Detect which cell encompasses the target text, then output its (x, y) center coordinate. 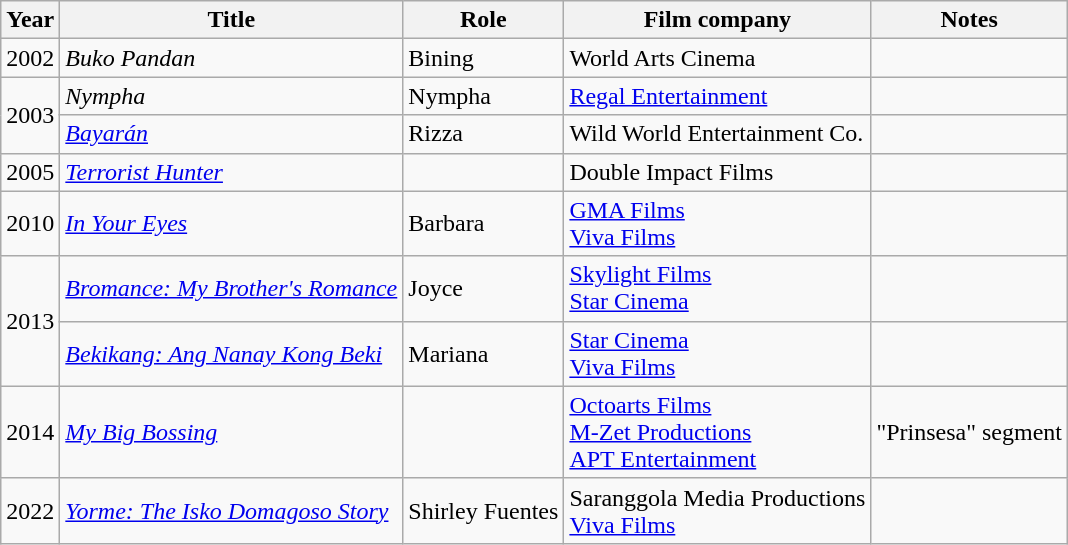
2022 (30, 510)
In Your Eyes (232, 224)
Notes (970, 20)
2002 (30, 58)
Bining (484, 58)
Yorme: The Isko Domagoso Story (232, 510)
2005 (30, 172)
Rizza (484, 134)
Octoarts FilmsM-Zet ProductionsAPT Entertainment (718, 432)
Title (232, 20)
Barbara (484, 224)
2013 (30, 321)
Bayarán (232, 134)
Bromance: My Brother's Romance (232, 288)
Mariana (484, 354)
Bekikang: Ang Nanay Kong Beki (232, 354)
2003 (30, 115)
Star CinemaViva Films (718, 354)
World Arts Cinema (718, 58)
Joyce (484, 288)
"Prinsesa" segment (970, 432)
Film company (718, 20)
Buko Pandan (232, 58)
Terrorist Hunter (232, 172)
GMA FilmsViva Films (718, 224)
Skylight FilmsStar Cinema (718, 288)
2010 (30, 224)
My Big Bossing (232, 432)
Shirley Fuentes (484, 510)
Wild World Entertainment Co. (718, 134)
Saranggola Media ProductionsViva Films (718, 510)
2014 (30, 432)
Year (30, 20)
Regal Entertainment (718, 96)
Role (484, 20)
Double Impact Films (718, 172)
